Detect which cell encompasses the target text, then output its [X, Y] center coordinate. 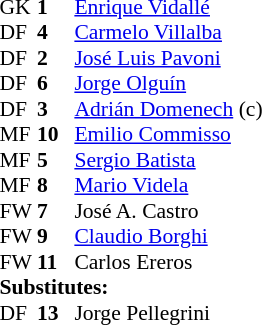
3 [56, 109]
10 [56, 135]
Mario Videla [168, 185]
11 [56, 262]
Emilio Commisso [168, 135]
José A. Castro [168, 211]
Carlos Ereros [168, 262]
Jorge Olguín [168, 83]
4 [56, 33]
6 [56, 83]
Sergio Batista [168, 160]
Adrián Domenech (c) [168, 109]
5 [56, 160]
Claudio Borghi [168, 237]
José Luis Pavoni [168, 58]
7 [56, 211]
Carmelo Villalba [168, 33]
2 [56, 58]
8 [56, 185]
9 [56, 237]
